From the cell containing the given text, extract its center point as (x, y) coordinate. 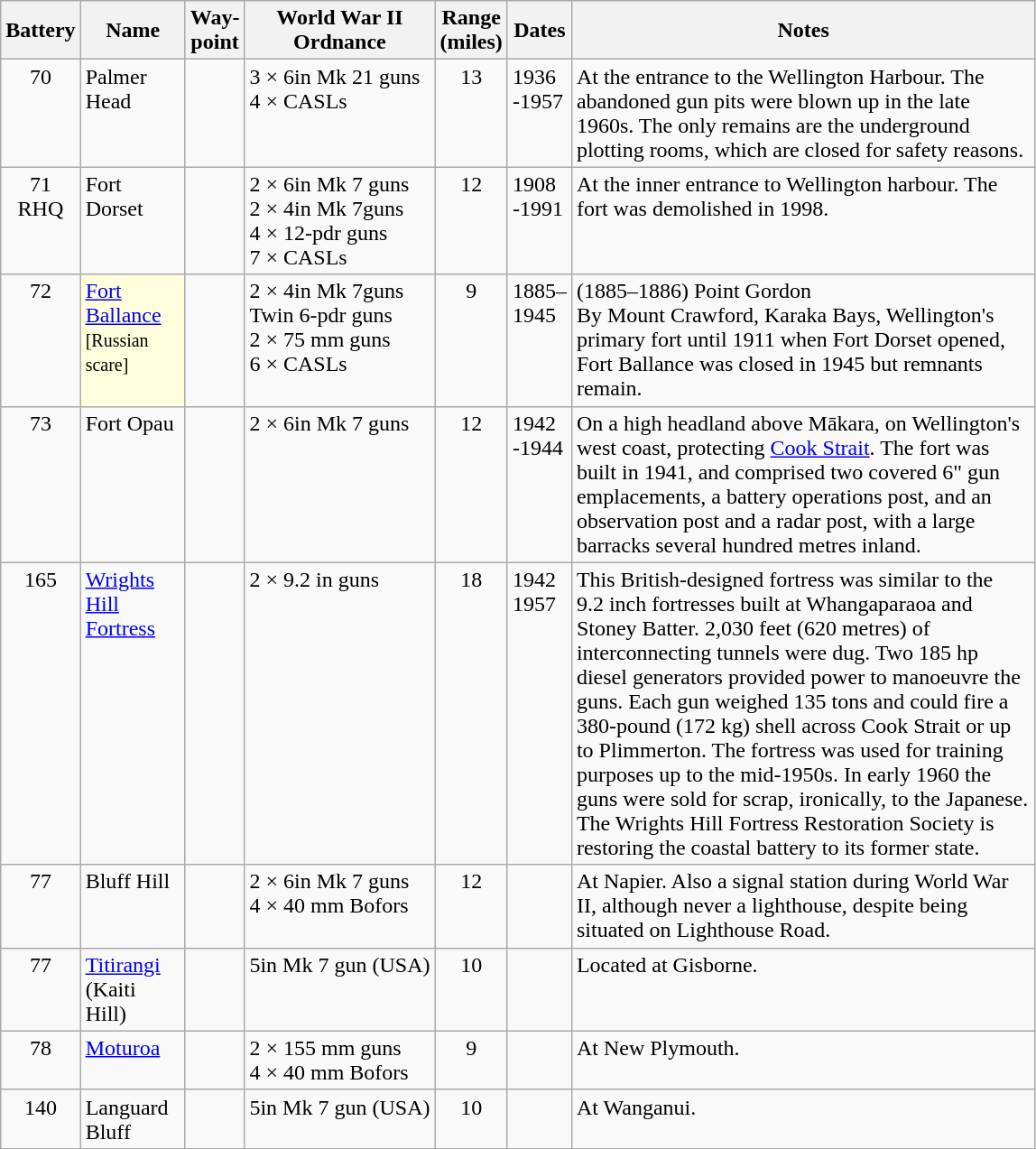
Name (133, 31)
13 (471, 114)
2 × 9.2 in guns (339, 713)
19421957 (540, 713)
72 (41, 340)
1936-1957 (540, 114)
71RHQ (41, 220)
Range(miles) (471, 31)
Notes (803, 31)
1942-1944 (540, 484)
At New Plymouth. (803, 1060)
2 × 155 mm guns4 × 40 mm Bofors (339, 1060)
2 × 6in Mk 7 guns (339, 484)
2 × 4in Mk 7gunsTwin 6-pdr guns2 × 75 mm guns6 × CASLs (339, 340)
78 (41, 1060)
2 × 6in Mk 7 guns4 × 40 mm Bofors (339, 906)
165 (41, 713)
3 × 6in Mk 21 guns4 × CASLs (339, 114)
World War IIOrdnance (339, 31)
140 (41, 1119)
Fort Dorset (133, 220)
Wrights Hill Fortress (133, 713)
1908-1991 (540, 220)
Dates (540, 31)
Palmer Head (133, 114)
Fort Ballance[Russian scare] (133, 340)
At the inner entrance to Wellington harbour. The fort was demolished in 1998. (803, 220)
At Napier. Also a signal station during World War II, although never a lighthouse, despite being situated on Lighthouse Road. (803, 906)
Languard Bluff (133, 1119)
Titirangi (Kaiti Hill) (133, 989)
Fort Opau (133, 484)
At Wanganui. (803, 1119)
2 × 6in Mk 7 guns2 × 4in Mk 7guns4 × 12-pdr guns7 × CASLs (339, 220)
Moturoa (133, 1060)
18 (471, 713)
1885–1945 (540, 340)
73 (41, 484)
Battery (41, 31)
Bluff Hill (133, 906)
Located at Gisborne. (803, 989)
70 (41, 114)
Way-point (215, 31)
